Find where the given text appears and provide that cell's center as [x, y] coordinate. 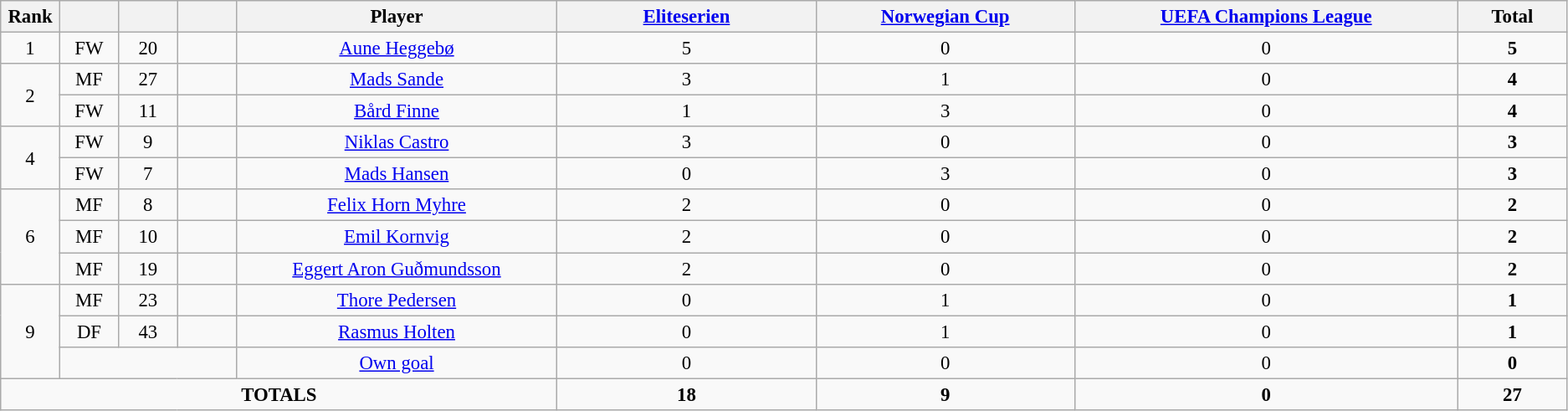
43 [148, 331]
20 [148, 49]
Eggert Aron Guðmundsson [397, 269]
7 [148, 174]
Bård Finne [397, 111]
Aune Heggebø [397, 49]
Norwegian Cup [945, 17]
Own goal [397, 362]
18 [686, 394]
Rank [30, 17]
Player [397, 17]
TOTALS [279, 394]
Mads Sande [397, 80]
Mads Hansen [397, 174]
Eliteserien [686, 17]
23 [148, 300]
11 [148, 111]
Niklas Castro [397, 142]
19 [148, 269]
8 [148, 205]
DF [89, 331]
Felix Horn Myhre [397, 205]
UEFA Champions League [1266, 17]
Rasmus Holten [397, 331]
6 [30, 236]
Thore Pedersen [397, 300]
Emil Kornvig [397, 237]
Total [1512, 17]
10 [148, 237]
